Provide the [X, Y] coordinate of the cell's center where the given text is located.  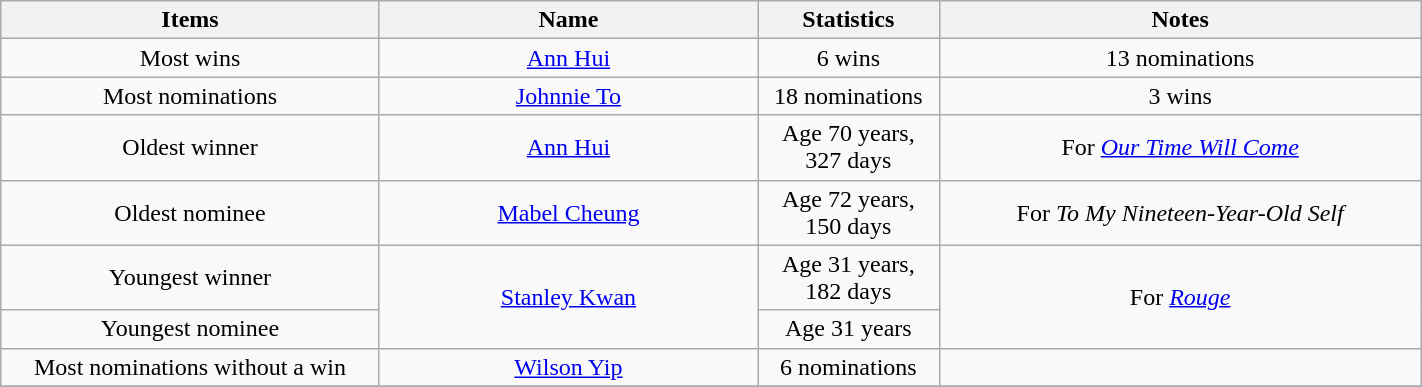
Age 31 years, 182 days [848, 278]
6 nominations [848, 367]
Most nominations [190, 96]
Johnnie To [568, 96]
Age 72 years, 150 days [848, 212]
Oldest winner [190, 148]
Mabel Cheung [568, 212]
Name [568, 20]
For To My Nineteen-Year-Old Self [1180, 212]
6 wins [848, 58]
Youngest nominee [190, 329]
For Rouge [1180, 296]
Notes [1180, 20]
Most nominations without a win [190, 367]
For Our Time Will Come [1180, 148]
Age 31 years [848, 329]
Items [190, 20]
3 wins [1180, 96]
Age 70 years, 327 days [848, 148]
Statistics [848, 20]
Stanley Kwan [568, 296]
Wilson Yip [568, 367]
18 nominations [848, 96]
Most wins [190, 58]
Oldest nominee [190, 212]
Youngest winner [190, 278]
13 nominations [1180, 58]
